Determine the (X, Y) coordinate at the center of the cell enclosing the given text.  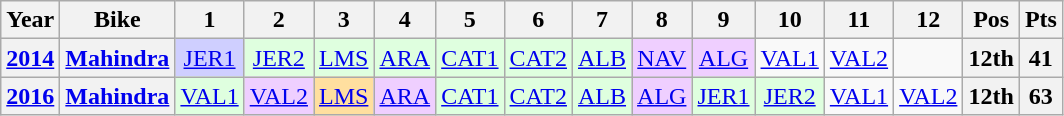
2016 (30, 96)
9 (724, 20)
8 (662, 20)
Year (30, 20)
Bike (118, 20)
41 (1040, 58)
63 (1040, 96)
10 (790, 20)
Pos (991, 20)
4 (405, 20)
NAV (662, 58)
2 (278, 20)
12 (928, 20)
2014 (30, 58)
7 (602, 20)
5 (470, 20)
3 (344, 20)
11 (858, 20)
Pts (1040, 20)
6 (538, 20)
1 (210, 20)
